From the cell containing the given text, extract its center point as [X, Y] coordinate. 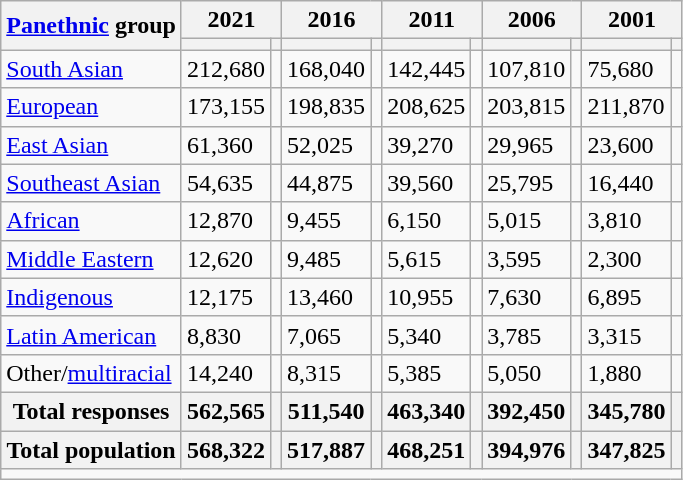
2001 [632, 20]
7,065 [326, 335]
208,625 [426, 107]
South Asian [92, 69]
142,445 [426, 69]
12,870 [226, 221]
198,835 [326, 107]
345,780 [626, 411]
3,315 [626, 335]
16,440 [626, 183]
5,015 [526, 221]
Panethnic group [92, 26]
Other/multiracial [92, 373]
3,810 [626, 221]
562,565 [226, 411]
203,815 [526, 107]
13,460 [326, 297]
394,976 [526, 449]
168,040 [326, 69]
2011 [432, 20]
5,340 [426, 335]
173,155 [226, 107]
East Asian [92, 145]
23,600 [626, 145]
6,150 [426, 221]
12,175 [226, 297]
392,450 [526, 411]
Total population [92, 449]
2016 [332, 20]
9,485 [326, 259]
2021 [231, 20]
Latin American [92, 335]
29,965 [526, 145]
44,875 [326, 183]
Middle Eastern [92, 259]
107,810 [526, 69]
7,630 [526, 297]
468,251 [426, 449]
3,595 [526, 259]
Southeast Asian [92, 183]
61,360 [226, 145]
Indigenous [92, 297]
1,880 [626, 373]
568,322 [226, 449]
European [92, 107]
212,680 [226, 69]
8,315 [326, 373]
39,560 [426, 183]
211,870 [626, 107]
3,785 [526, 335]
6,895 [626, 297]
54,635 [226, 183]
2006 [532, 20]
347,825 [626, 449]
511,540 [326, 411]
12,620 [226, 259]
10,955 [426, 297]
25,795 [526, 183]
8,830 [226, 335]
5,385 [426, 373]
5,615 [426, 259]
463,340 [426, 411]
Total responses [92, 411]
2,300 [626, 259]
517,887 [326, 449]
14,240 [226, 373]
75,680 [626, 69]
9,455 [326, 221]
5,050 [526, 373]
52,025 [326, 145]
African [92, 221]
39,270 [426, 145]
